Output the (X, Y) coordinate of the center of the cell containing the given text.  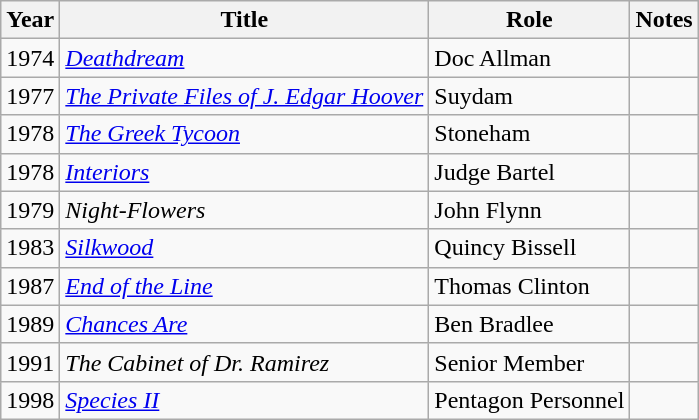
1998 (30, 400)
Pentagon Personnel (530, 400)
Night-Flowers (244, 210)
Chances Are (244, 324)
1989 (30, 324)
Deathdream (244, 58)
Species II (244, 400)
1979 (30, 210)
The Cabinet of Dr. Ramirez (244, 362)
Senior Member (530, 362)
Suydam (530, 96)
John Flynn (530, 210)
Interiors (244, 172)
1974 (30, 58)
Doc Allman (530, 58)
Judge Bartel (530, 172)
Thomas Clinton (530, 286)
1977 (30, 96)
1987 (30, 286)
Year (30, 20)
Notes (664, 20)
Quincy Bissell (530, 248)
End of the Line (244, 286)
The Greek Tycoon (244, 134)
Role (530, 20)
Silkwood (244, 248)
1991 (30, 362)
Title (244, 20)
The Private Files of J. Edgar Hoover (244, 96)
Ben Bradlee (530, 324)
Stoneham (530, 134)
1983 (30, 248)
